Pinpoint the cell where the given text exists, returning its [X, Y] midpoint coordinate. 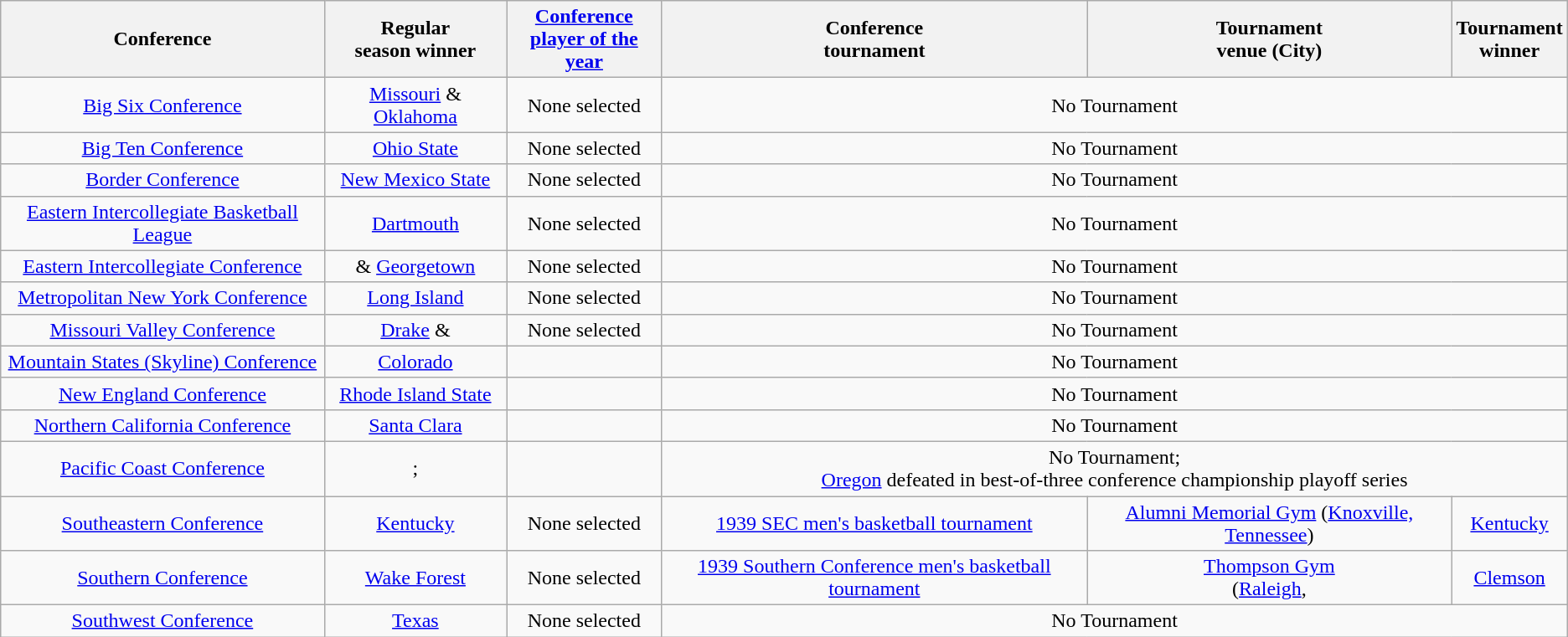
New Mexico State [415, 180]
Mountain States (Skyline) Conference [162, 362]
; [415, 469]
Dartmouth [415, 223]
No Tournament;Oregon defeated in best-of-three conference championship playoff series [1114, 469]
Eastern Intercollegiate Basketball League [162, 223]
Clemson [1509, 578]
Conference tournament [874, 39]
Tournament winner [1509, 39]
Missouri Valley Conference [162, 330]
Santa Clara [415, 425]
Thompson Gym(Raleigh, [1270, 578]
Big Ten Conference [162, 148]
Ohio State [415, 148]
Conference [162, 39]
Regular season winner [415, 39]
Long Island [415, 298]
Big Six Conference [162, 105]
1939 Southern Conference men's basketball tournament [874, 578]
Wake Forest [415, 578]
Tournament venue (City) [1270, 39]
Pacific Coast Conference [162, 469]
Drake & [415, 330]
Conference player of the year [585, 39]
Missouri & Oklahoma [415, 105]
Texas [415, 621]
Southwest Conference [162, 621]
Northern California Conference [162, 425]
Colorado [415, 362]
Southern Conference [162, 578]
Border Conference [162, 180]
1939 SEC men's basketball tournament [874, 522]
New England Conference [162, 393]
Southeastern Conference [162, 522]
Rhode Island State [415, 393]
Metropolitan New York Conference [162, 298]
Alumni Memorial Gym (Knoxville, Tennessee) [1270, 522]
Eastern Intercollegiate Conference [162, 266]
& Georgetown [415, 266]
